Extract the [X, Y] coordinate from the center of the cell holding the provided text.  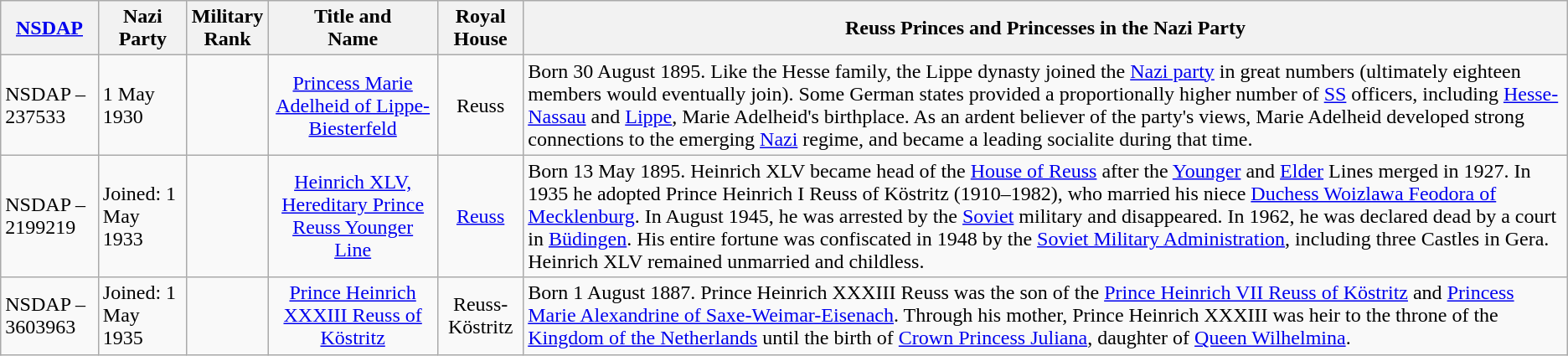
Reuss-Köstritz [481, 316]
Nazi Party [142, 28]
Title andName [353, 28]
RoyalHouse [481, 28]
Joined: 1 May 1935 [142, 316]
Princess Marie Adelheid of Lippe-Biesterfeld [353, 106]
1 May 1930 [142, 106]
Joined: 1 May 1933 [142, 216]
Heinrich XLV, Hereditary Prince Reuss Younger Line [353, 216]
NSDAP – 237533 [50, 106]
NSDAP – 2199219 [50, 216]
NSDAP [50, 28]
Reuss Princes and Princesses in the Nazi Party [1045, 28]
NSDAP – 3603963 [50, 316]
MilitaryRank [227, 28]
Prince Heinrich XXXIII Reuss of Köstritz [353, 316]
